Detect which cell encompasses the target text, then output its [X, Y] center coordinate. 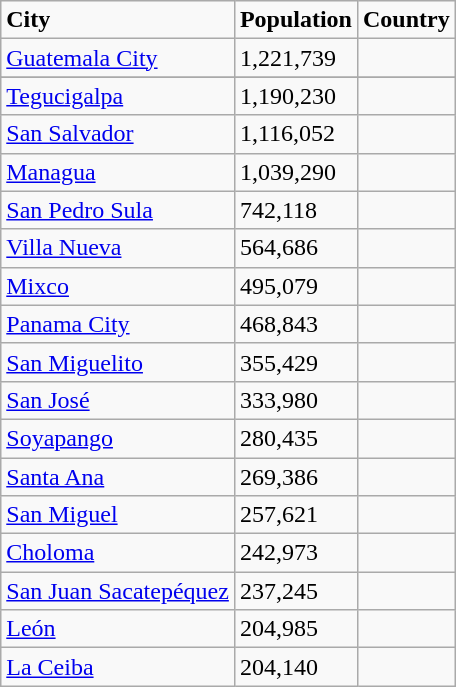
1,221,739 [296, 58]
San Miguel [118, 515]
Managua [118, 172]
La Ceiba [118, 667]
Villa Nueva [118, 248]
1,190,230 [296, 96]
257,621 [296, 515]
495,079 [296, 286]
1,039,290 [296, 172]
242,973 [296, 553]
Soyapango [118, 438]
Choloma [118, 553]
468,843 [296, 324]
San José [118, 400]
Country [406, 20]
Population [296, 20]
204,140 [296, 667]
333,980 [296, 400]
Mixco [118, 286]
San Juan Sacatepéquez [118, 591]
León [118, 629]
204,985 [296, 629]
City [118, 20]
742,118 [296, 210]
564,686 [296, 248]
Panama City [118, 324]
Santa Ana [118, 477]
269,386 [296, 477]
San Miguelito [118, 362]
Tegucigalpa [118, 96]
San Salvador [118, 134]
1,116,052 [296, 134]
280,435 [296, 438]
355,429 [296, 362]
Guatemala City [118, 58]
237,245 [296, 591]
San Pedro Sula [118, 210]
